Capture the cell that displays the provided text and extract its [x, y] central coordinate. 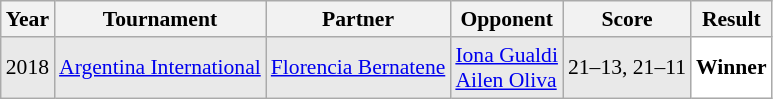
Winner [732, 68]
Result [732, 19]
Score [627, 19]
21–13, 21–11 [627, 68]
Argentina International [160, 68]
Year [28, 19]
Florencia Bernatene [358, 68]
Partner [358, 19]
2018 [28, 68]
Opponent [506, 19]
Iona Gualdi Ailen Oliva [506, 68]
Tournament [160, 19]
